Capture the cell that displays the provided text and extract its [x, y] central coordinate. 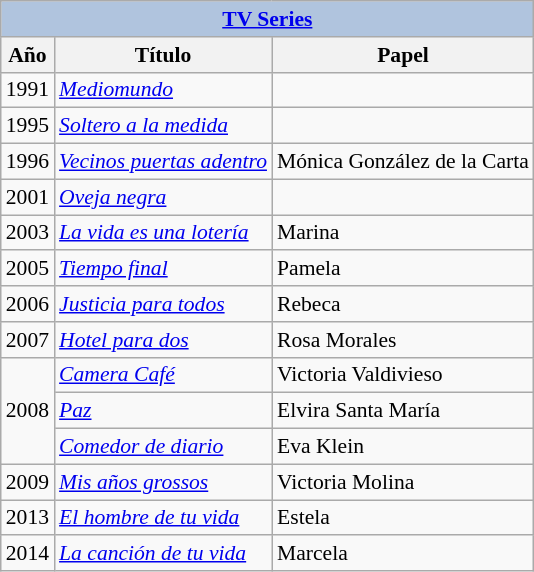
Vecinos puertas adentro [163, 162]
Marina [403, 233]
Título [163, 55]
Victoria Valdivieso [403, 375]
Rebeca [403, 304]
Rosa Morales [403, 340]
Mis años grossos [163, 482]
Estela [403, 518]
1996 [28, 162]
Justicia para todos [163, 304]
Camera Café [163, 375]
Tiempo final [163, 269]
El hombre de tu vida [163, 518]
Eva Klein [403, 447]
Paz [163, 411]
Marcela [403, 554]
La vida es una lotería [163, 233]
Soltero a la medida [163, 126]
Hotel para dos [163, 340]
2007 [28, 340]
2006 [28, 304]
Victoria Molina [403, 482]
Mediomundo [163, 90]
La canción de tu vida [163, 554]
1991 [28, 90]
2005 [28, 269]
1995 [28, 126]
2009 [28, 482]
Comedor de diario [163, 447]
2008 [28, 410]
Pamela [403, 269]
Año [28, 55]
2014 [28, 554]
TV Series [268, 19]
2003 [28, 233]
2013 [28, 518]
Elvira Santa María [403, 411]
Oveja negra [163, 197]
Papel [403, 55]
Mónica González de la Carta [403, 162]
2001 [28, 197]
